Output the [x, y] coordinate of the center of the cell containing the given text.  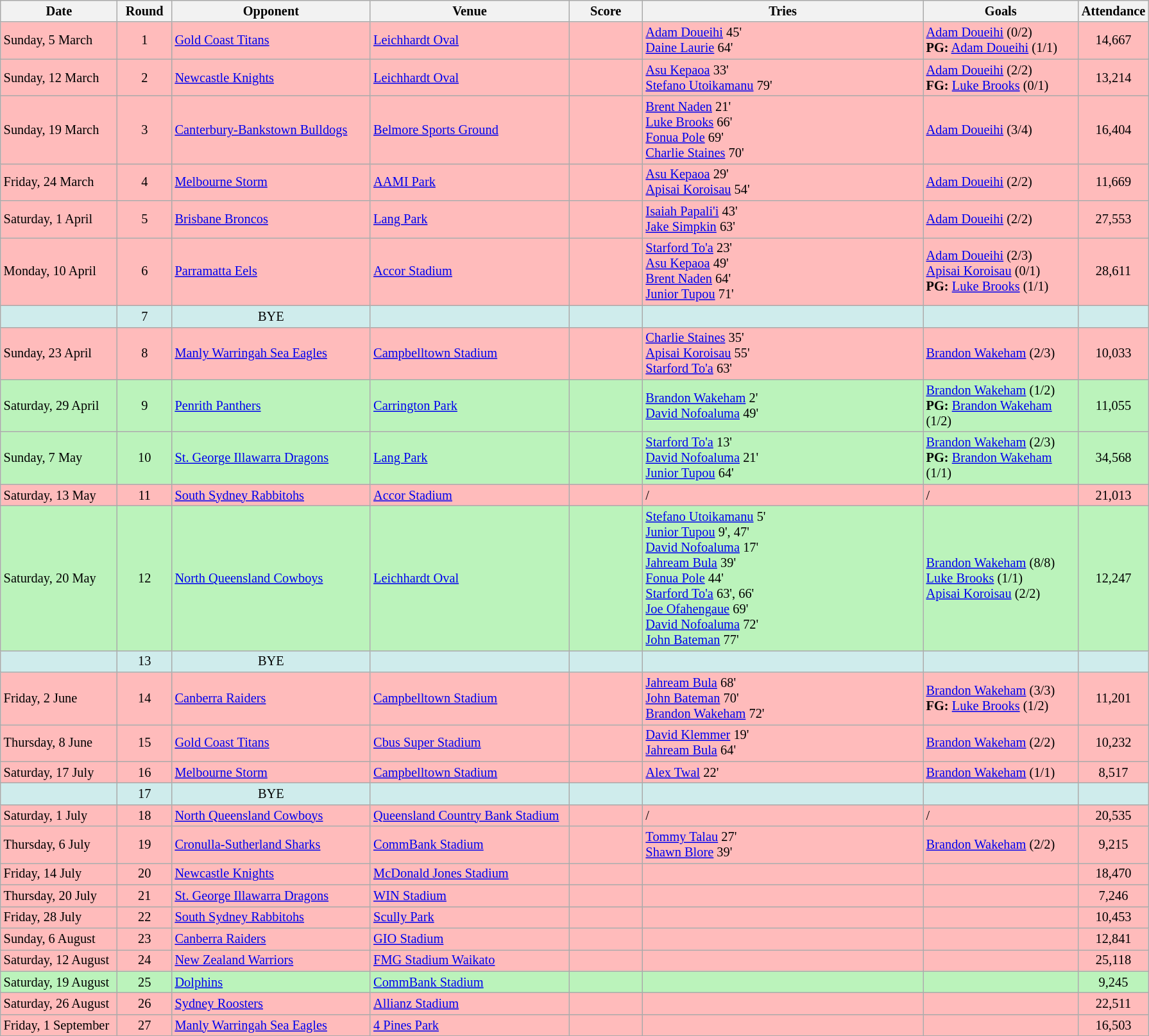
Goals [1001, 11]
Carrington Park [470, 405]
13,214 [1114, 78]
14,667 [1114, 40]
Allianz Stadium [470, 1003]
Asu Kepaoa 29'Apisai Koroisau 54' [783, 182]
Brandon Wakeham (3/3) FG: Luke Brooks (1/2) [1001, 699]
7 [145, 316]
9 [145, 405]
21,013 [1114, 495]
GIO Stadium [470, 938]
McDonald Jones Stadium [470, 874]
14 [145, 699]
Thursday, 20 July [59, 896]
12 [145, 578]
Saturday, 29 April [59, 405]
Round [145, 11]
25 [145, 982]
New Zealand Warriors [271, 960]
18,470 [1114, 874]
16,503 [1114, 1025]
AAMI Park [470, 182]
13 [145, 661]
Alex Twal 22' [783, 772]
Thursday, 8 June [59, 743]
Thursday, 6 July [59, 845]
Friday, 14 July [59, 874]
David Klemmer 19'Jahream Bula 64' [783, 743]
Parramatta Eels [271, 271]
9,215 [1114, 845]
4 [145, 182]
11,669 [1114, 182]
Tries [783, 11]
11,055 [1114, 405]
34,568 [1114, 458]
Saturday, 1 July [59, 815]
3 [145, 130]
Saturday, 12 August [59, 960]
Sunday, 6 August [59, 938]
6 [145, 271]
11,201 [1114, 699]
20 [145, 874]
Brandon Wakeham (2/3)PG: Brandon Wakeham (1/1) [1001, 458]
Cbus Super Stadium [470, 743]
Canterbury-Bankstown Bulldogs [271, 130]
Opponent [271, 11]
Adam Doueihi (2/3)Apisai Koroisau (0/1)PG: Luke Brooks (1/1) [1001, 271]
Attendance [1114, 11]
Sunday, 19 March [59, 130]
5 [145, 219]
Isaiah Papali'i 43'Jake Simpkin 63' [783, 219]
Adam Doueihi (0/2) PG: Adam Doueihi (1/1) [1001, 40]
2 [145, 78]
WIN Stadium [470, 896]
Penrith Panthers [271, 405]
Friday, 2 June [59, 699]
Saturday, 1 April [59, 219]
Adam Doueihi (2/2) FG: Luke Brooks (0/1) [1001, 78]
Scully Park [470, 917]
8,517 [1114, 772]
Cronulla-Sutherland Sharks [271, 845]
Adam Doueihi 45' Daine Laurie 64' [783, 40]
Brandon Wakeham (1/2)PG: Brandon Wakeham (1/2) [1001, 405]
Charlie Staines 35'Apisai Koroisau 55'Starford To'a 63' [783, 353]
FMG Stadium Waikato [470, 960]
10,232 [1114, 743]
1 [145, 40]
Saturday, 20 May [59, 578]
16,404 [1114, 130]
27 [145, 1025]
Belmore Sports Ground [470, 130]
Starford To'a 13' David Nofoaluma 21' Junior Tupou 64' [783, 458]
26 [145, 1003]
9,245 [1114, 982]
25,118 [1114, 960]
Venue [470, 11]
Brent Naden 21' Luke Brooks 66' Fonua Pole 69' Charlie Staines 70' [783, 130]
Brandon Wakeham 2'David Nofoaluma 49' [783, 405]
Brisbane Broncos [271, 219]
23 [145, 938]
22 [145, 917]
Brandon Wakeham (1/1) [1001, 772]
24 [145, 960]
Friday, 1 September [59, 1025]
20,535 [1114, 815]
10,033 [1114, 353]
Dolphins [271, 982]
Jahream Bula 68'John Bateman 70'Brandon Wakeham 72' [783, 699]
Brandon Wakeham (8/8)Luke Brooks (1/1)Apisai Koroisau (2/2) [1001, 578]
28,611 [1114, 271]
Sunday, 23 April [59, 353]
Adam Doueihi (3/4) [1001, 130]
Tommy Talau 27' Shawn Blore 39' [783, 845]
22,511 [1114, 1003]
18 [145, 815]
Monday, 10 April [59, 271]
17 [145, 794]
Brandon Wakeham (2/3) [1001, 353]
Sunday, 7 May [59, 458]
10 [145, 458]
Saturday, 13 May [59, 495]
Saturday, 26 August [59, 1003]
15 [145, 743]
10,453 [1114, 917]
Friday, 24 March [59, 182]
16 [145, 772]
12,247 [1114, 578]
Queensland Country Bank Stadium [470, 815]
Sunday, 5 March [59, 40]
Asu Kepaoa 33' Stefano Utoikamanu 79' [783, 78]
Saturday, 17 July [59, 772]
Sydney Roosters [271, 1003]
Date [59, 11]
Sunday, 12 March [59, 78]
Friday, 28 July [59, 917]
4 Pines Park [470, 1025]
12,841 [1114, 938]
8 [145, 353]
21 [145, 896]
27,553 [1114, 219]
Score [606, 11]
19 [145, 845]
Saturday, 19 August [59, 982]
7,246 [1114, 896]
11 [145, 495]
Starford To'a 23'Asu Kepaoa 49'Brent Naden 64'Junior Tupou 71' [783, 271]
